Detect which cell encompasses the target text, then output its [x, y] center coordinate. 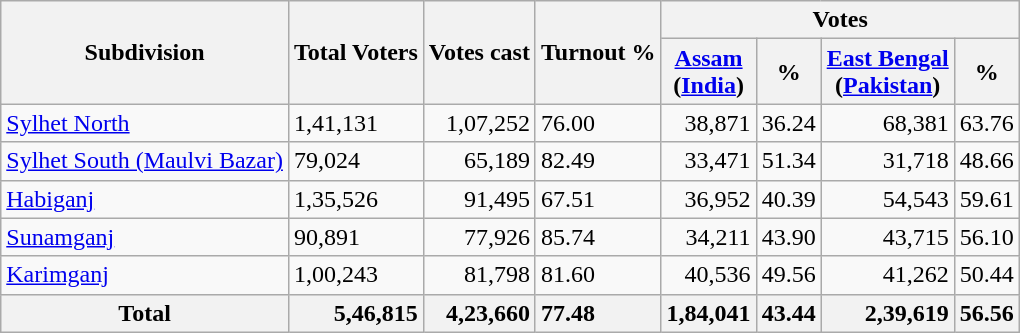
1,35,526 [356, 199]
Total Voters [356, 52]
59.61 [986, 199]
85.74 [598, 237]
91,495 [479, 199]
Sylhet North [145, 123]
43.90 [788, 237]
43.44 [788, 313]
36.24 [788, 123]
81,798 [479, 275]
1,00,243 [356, 275]
Habiganj [145, 199]
67.51 [598, 199]
36,952 [708, 199]
63.76 [986, 123]
34,211 [708, 237]
Subdivision [145, 52]
1,84,041 [708, 313]
40.39 [788, 199]
81.60 [598, 275]
Sylhet South (Maulvi Bazar) [145, 161]
2,39,619 [888, 313]
82.49 [598, 161]
Votes [840, 20]
Assam(India) [708, 72]
4,23,660 [479, 313]
Turnout % [598, 52]
65,189 [479, 161]
68,381 [888, 123]
33,471 [708, 161]
43,715 [888, 237]
51.34 [788, 161]
48.66 [986, 161]
Votes cast [479, 52]
40,536 [708, 275]
38,871 [708, 123]
54,543 [888, 199]
1,07,252 [479, 123]
50.44 [986, 275]
Total [145, 313]
Sunamganj [145, 237]
41,262 [888, 275]
1,41,131 [356, 123]
East Bengal(Pakistan) [888, 72]
49.56 [788, 275]
77,926 [479, 237]
5,46,815 [356, 313]
77.48 [598, 313]
79,024 [356, 161]
76.00 [598, 123]
90,891 [356, 237]
Karimganj [145, 275]
56.56 [986, 313]
31,718 [888, 161]
56.10 [986, 237]
